Search for the cell housing the specified text and yield its [X, Y] center coordinate. 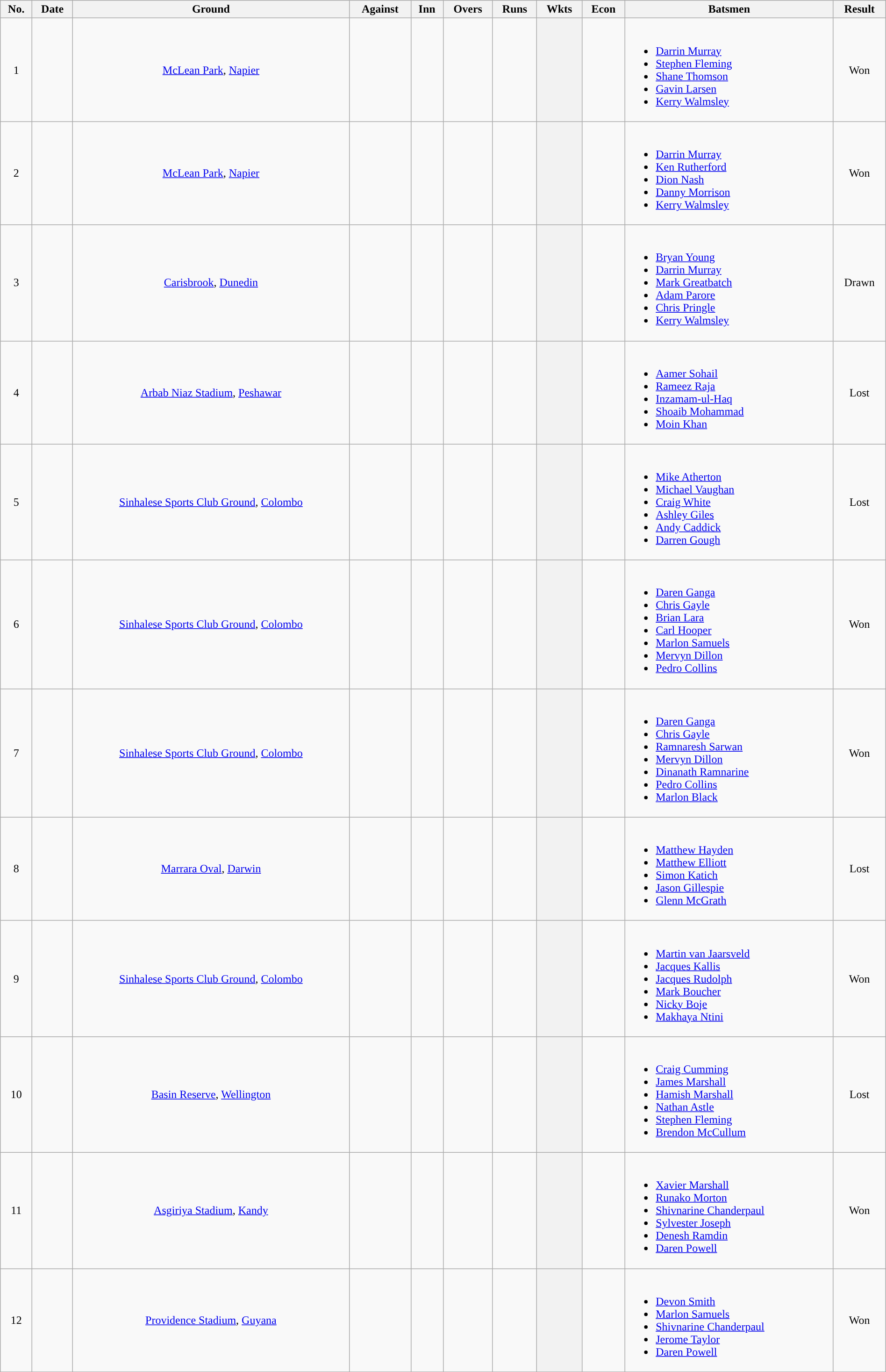
Overs [468, 9]
5 [16, 502]
Inn [427, 9]
Daren GangaChris GayleBrian LaraCarl HooperMarlon SamuelsMervyn DillonPedro Collins [729, 625]
Econ [603, 9]
Runs [514, 9]
Result [859, 9]
1 [16, 70]
Asgiriya Stadium, Kandy [211, 1210]
Martin van JaarsveldJacques KallisJacques RudolphMark BoucherNicky BojeMakhaya Ntini [729, 978]
Providence Stadium, Guyana [211, 1320]
Matthew HaydenMatthew ElliottSimon KatichJason GillespieGlenn McGrath [729, 869]
6 [16, 625]
Ground [211, 9]
Darrin MurrayStephen FlemingShane ThomsonGavin LarsenKerry Walmsley [729, 70]
Batsmen [729, 9]
10 [16, 1094]
11 [16, 1210]
9 [16, 978]
Marrara Oval, Darwin [211, 869]
2 [16, 173]
Carisbrook, Dunedin [211, 283]
Darrin MurrayKen RutherfordDion NashDanny MorrisonKerry Walmsley [729, 173]
7 [16, 753]
Wkts [559, 9]
Aamer SohailRameez RajaInzamam-ul-HaqShoaib MohammadMoin Khan [729, 393]
12 [16, 1320]
Basin Reserve, Wellington [211, 1094]
Devon SmithMarlon SamuelsShivnarine ChanderpaulJerome TaylorDaren Powell [729, 1320]
Craig CummingJames MarshallHamish MarshallNathan AstleStephen FlemingBrendon McCullum [729, 1094]
Xavier MarshallRunako MortonShivnarine ChanderpaulSylvester JosephDenesh RamdinDaren Powell [729, 1210]
8 [16, 869]
No. [16, 9]
4 [16, 393]
Daren GangaChris GayleRamnaresh SarwanMervyn DillonDinanath RamnarinePedro CollinsMarlon Black [729, 753]
Drawn [859, 283]
Mike AthertonMichael VaughanCraig WhiteAshley GilesAndy CaddickDarren Gough [729, 502]
Bryan YoungDarrin MurrayMark GreatbatchAdam ParoreChris PringleKerry Walmsley [729, 283]
Arbab Niaz Stadium, Peshawar [211, 393]
Against [380, 9]
Date [52, 9]
3 [16, 283]
